Output the (x, y) coordinate of the center of the cell containing the given text.  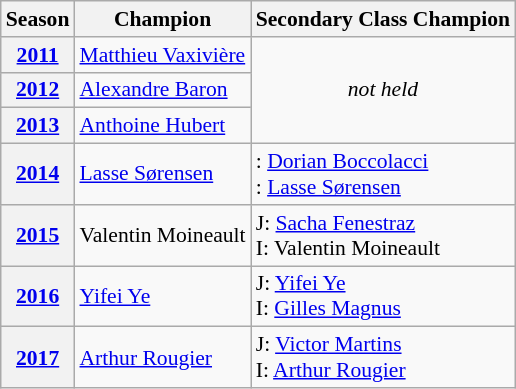
: Dorian Boccolacci: Lasse Sørensen (383, 174)
Champion (162, 19)
J: Yifei YeI: Gilles Magnus (383, 296)
Secondary Class Champion (383, 19)
J: Sacha FenestrazI: Valentin Moineault (383, 236)
Lasse Sørensen (162, 174)
2011 (38, 55)
not held (383, 90)
J: Victor MartinsI: Arthur Rougier (383, 358)
Arthur Rougier (162, 358)
2015 (38, 236)
Anthoine Hubert (162, 126)
2014 (38, 174)
2017 (38, 358)
Valentin Moineault (162, 236)
Season (38, 19)
2013 (38, 126)
Matthieu Vaxivière (162, 55)
2016 (38, 296)
2012 (38, 90)
Yifei Ye (162, 296)
Alexandre Baron (162, 90)
